Pinpoint the cell where the given text exists, returning its [X, Y] midpoint coordinate. 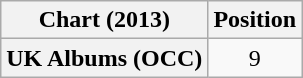
9 [255, 58]
Chart (2013) [104, 20]
Position [255, 20]
UK Albums (OCC) [104, 58]
